Locate the cell with the specified text and output its (x, y) center coordinate. 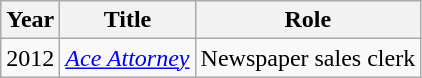
Newspaper sales clerk (308, 58)
Ace Attorney (128, 58)
2012 (30, 58)
Role (308, 20)
Year (30, 20)
Title (128, 20)
